Determine the [x, y] coordinate at the center of the cell enclosing the given text.  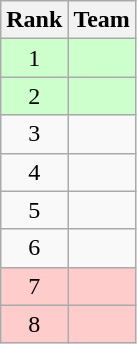
8 [34, 324]
2 [34, 96]
5 [34, 210]
4 [34, 172]
Rank [34, 20]
7 [34, 286]
6 [34, 248]
1 [34, 58]
Team [102, 20]
3 [34, 134]
